Find where the given text appears and provide that cell's center as [X, Y] coordinate. 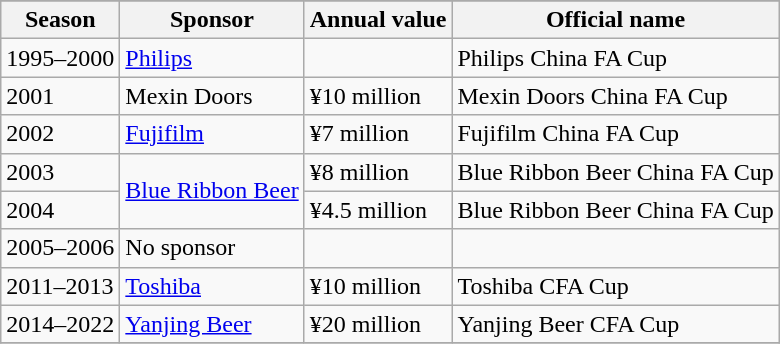
2005–2006 [60, 248]
Yanjing Beer [212, 324]
2002 [60, 134]
Mexin Doors [212, 96]
No sponsor [212, 248]
2003 [60, 172]
Fujifilm [212, 134]
1995–2000 [60, 58]
Philips [212, 58]
¥20 million [378, 324]
Philips China FA Cup [616, 58]
Yanjing Beer CFA Cup [616, 324]
Fujifilm China FA Cup [616, 134]
Toshiba [212, 286]
Sponsor [212, 20]
¥8 million [378, 172]
Blue Ribbon Beer [212, 191]
2004 [60, 210]
Mexin Doors China FA Cup [616, 96]
Toshiba CFA Cup [616, 286]
¥4.5 million [378, 210]
Official name [616, 20]
2011–2013 [60, 286]
Annual value [378, 20]
2014–2022 [60, 324]
Season [60, 20]
¥7 million [378, 134]
2001 [60, 96]
